Capture the cell that displays the provided text and extract its [x, y] central coordinate. 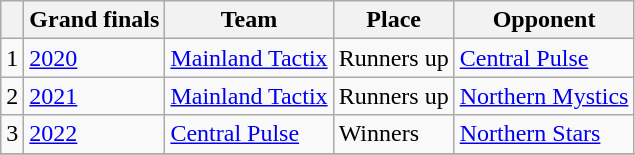
1 [12, 58]
2022 [94, 134]
3 [12, 134]
Team [249, 20]
Northern Mystics [544, 96]
2 [12, 96]
2020 [94, 58]
Winners [394, 134]
2021 [94, 96]
Grand finals [94, 20]
Northern Stars [544, 134]
Place [394, 20]
Opponent [544, 20]
